Return the (x, y) coordinate for the center point of the cell that contains the specified text.  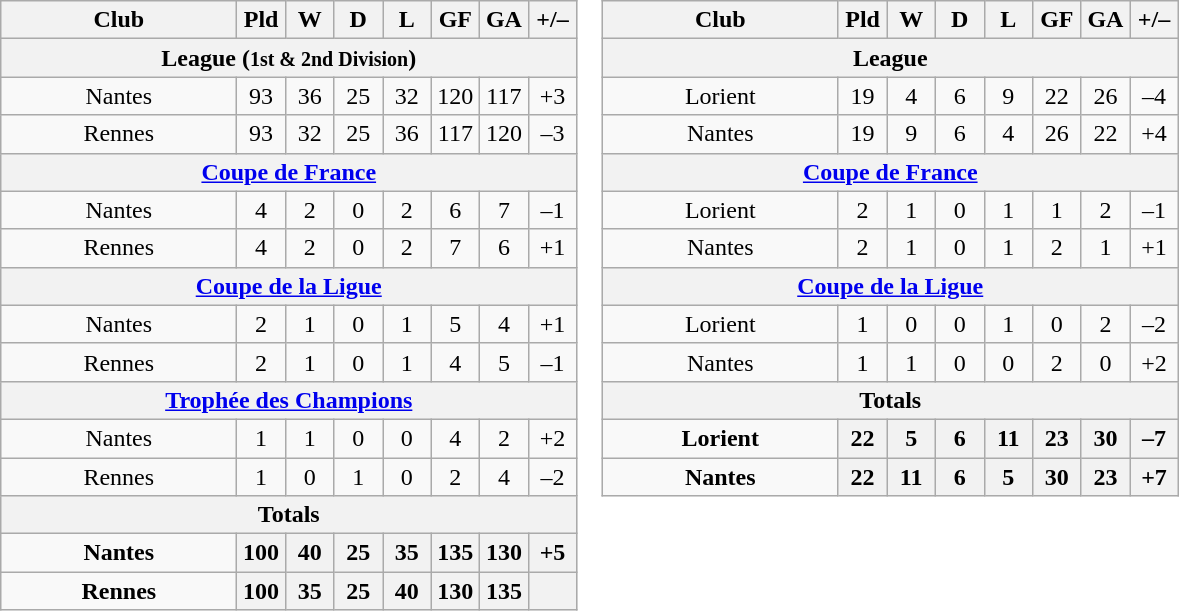
+5 (552, 553)
League (1st & 2nd Division) (289, 58)
–3 (552, 134)
Trophée des Champions (289, 400)
+4 (1154, 134)
–4 (1154, 96)
League (890, 58)
+7 (1154, 477)
+3 (552, 96)
–7 (1154, 438)
